Return [X, Y] of the center of cell containing provided text 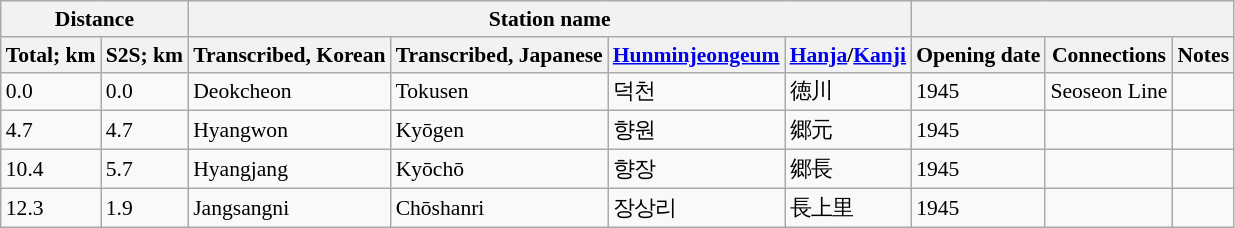
향장 [696, 170]
10.4 [51, 170]
Deokcheon [289, 92]
Jangsangni [289, 208]
장상리 [696, 208]
Connections [1108, 55]
덕천 [696, 92]
Total; km [51, 55]
향원 [696, 130]
1.9 [145, 208]
Kyōchō [500, 170]
Hanja/Kanji [848, 55]
Chōshanri [500, 208]
12.3 [51, 208]
Notes [1203, 55]
Opening date [978, 55]
徳川 [848, 92]
Kyōgen [500, 130]
Station name [550, 19]
Seoseon Line [1108, 92]
Tokusen [500, 92]
郷長 [848, 170]
Transcribed, Korean [289, 55]
Hyangjang [289, 170]
S2S; km [145, 55]
Distance [94, 19]
Hunminjeongeum [696, 55]
長上里 [848, 208]
Hyangwon [289, 130]
郷元 [848, 130]
Transcribed, Japanese [500, 55]
5.7 [145, 170]
